From the cell containing the given text, extract its center point as (X, Y) coordinate. 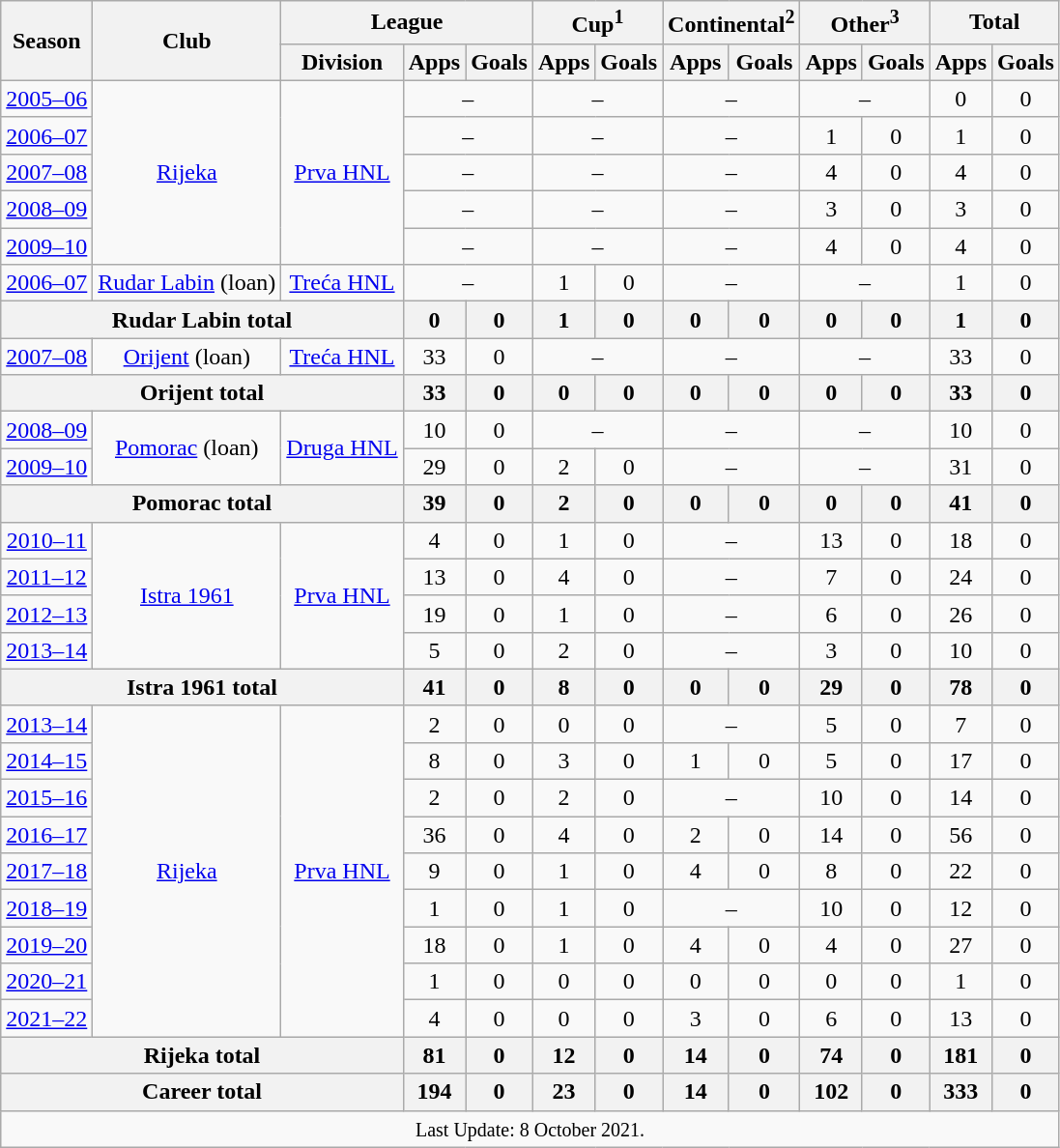
2019–20 (46, 945)
74 (831, 1055)
9 (434, 872)
Other3 (865, 23)
31 (960, 467)
Pomorac total (202, 503)
Orijent total (202, 393)
Cup1 (597, 23)
Istra 1961 (187, 595)
League (408, 23)
27 (960, 945)
Istra 1961 total (202, 687)
Last Update: 8 October 2021. (530, 1129)
102 (831, 1092)
333 (960, 1092)
2016–17 (46, 835)
56 (960, 835)
2021–22 (46, 1019)
Division (342, 62)
Rijeka total (202, 1055)
39 (434, 503)
36 (434, 835)
Orijent (loan) (187, 357)
23 (563, 1092)
Season (46, 41)
22 (960, 872)
2017–18 (46, 872)
2010–11 (46, 540)
2005–06 (46, 99)
Druga HNL (342, 448)
2012–13 (46, 614)
17 (960, 761)
26 (960, 614)
78 (960, 687)
Rudar Labin total (202, 320)
Pomorac (loan) (187, 448)
2011–12 (46, 577)
19 (434, 614)
Rudar Labin (loan) (187, 283)
2018–19 (46, 908)
Club (187, 41)
81 (434, 1055)
24 (960, 577)
Continental2 (731, 23)
2020–21 (46, 982)
Total (994, 23)
181 (960, 1055)
2015–16 (46, 798)
2014–15 (46, 761)
Career total (202, 1092)
194 (434, 1092)
